Identify which cell holds the provided text, then report its (x, y) central coordinate. 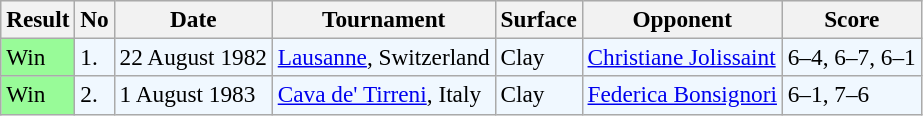
Opponent (682, 19)
No (94, 19)
Date (193, 19)
Federica Bonsignori (682, 95)
1 August 1983 (193, 95)
2. (94, 95)
Cava de' Tirreni, Italy (384, 95)
6–1, 7–6 (852, 95)
Tournament (384, 19)
1. (94, 57)
6–4, 6–7, 6–1 (852, 57)
22 August 1982 (193, 57)
Lausanne, Switzerland (384, 57)
Christiane Jolissaint (682, 57)
Result (38, 19)
Surface (538, 19)
Score (852, 19)
